Return the (x, y) coordinate for the center point of the cell that contains the specified text.  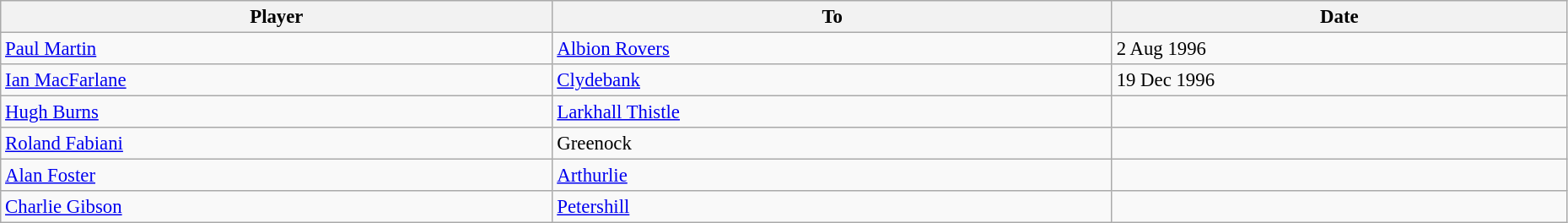
Roland Fabiani (277, 144)
Alan Foster (277, 176)
Paul Martin (277, 49)
To (832, 17)
Date (1339, 17)
19 Dec 1996 (1339, 80)
Larkhall Thistle (832, 112)
Arthurlie (832, 176)
Charlie Gibson (277, 207)
Clydebank (832, 80)
Ian MacFarlane (277, 80)
Petershill (832, 207)
Greenock (832, 144)
Albion Rovers (832, 49)
Hugh Burns (277, 112)
Player (277, 17)
2 Aug 1996 (1339, 49)
